Locate the cell with the specified text and output its (x, y) center coordinate. 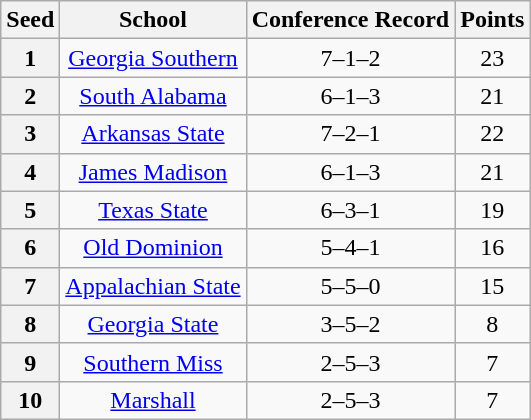
6 (30, 248)
22 (492, 134)
5–5–0 (350, 286)
Points (492, 20)
Texas State (153, 210)
Arkansas State (153, 134)
Georgia State (153, 324)
16 (492, 248)
6–3–1 (350, 210)
2 (30, 96)
Appalachian State (153, 286)
5–4–1 (350, 248)
Georgia Southern (153, 58)
South Alabama (153, 96)
7–1–2 (350, 58)
1 (30, 58)
7–2–1 (350, 134)
3–5–2 (350, 324)
Marshall (153, 400)
19 (492, 210)
School (153, 20)
Seed (30, 20)
9 (30, 362)
4 (30, 172)
Southern Miss (153, 362)
23 (492, 58)
15 (492, 286)
10 (30, 400)
3 (30, 134)
5 (30, 210)
Conference Record (350, 20)
Old Dominion (153, 248)
James Madison (153, 172)
